Pinpoint the cell where the given text exists, returning its (x, y) midpoint coordinate. 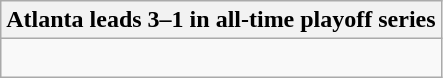
Atlanta leads 3–1 in all-time playoff series (221, 20)
